Detect which cell encompasses the target text, then output its (X, Y) center coordinate. 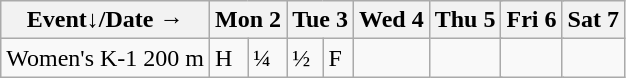
Mon 2 (248, 20)
Event↓/Date → (106, 20)
½ (305, 58)
Thu 5 (465, 20)
Wed 4 (391, 20)
Sat 7 (593, 20)
F (338, 58)
H (229, 58)
Tue 3 (320, 20)
Women's K-1 200 m (106, 58)
Fri 6 (532, 20)
¼ (268, 58)
